From the cell containing the given text, extract its center point as [x, y] coordinate. 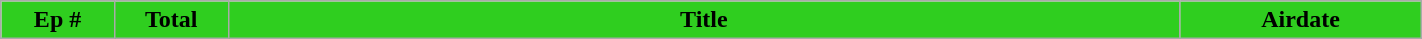
Airdate [1300, 20]
Title [704, 20]
Ep # [58, 20]
Total [171, 20]
